Provide the (X, Y) coordinate of the cell's center where the given text is located.  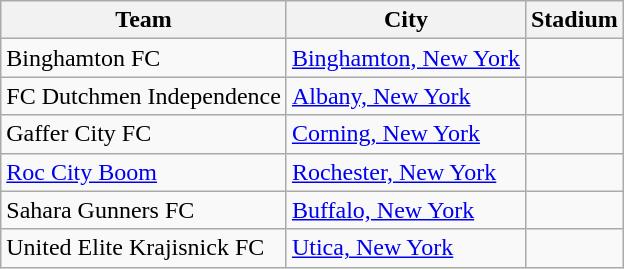
Albany, New York (406, 96)
Stadium (574, 20)
Utica, New York (406, 248)
Binghamton, New York (406, 58)
United Elite Krajisnick FC (144, 248)
Roc City Boom (144, 172)
Binghamton FC (144, 58)
Buffalo, New York (406, 210)
Team (144, 20)
Rochester, New York (406, 172)
Sahara Gunners FC (144, 210)
Gaffer City FC (144, 134)
Corning, New York (406, 134)
City (406, 20)
FC Dutchmen Independence (144, 96)
